Search for the cell housing the specified text and yield its (X, Y) center coordinate. 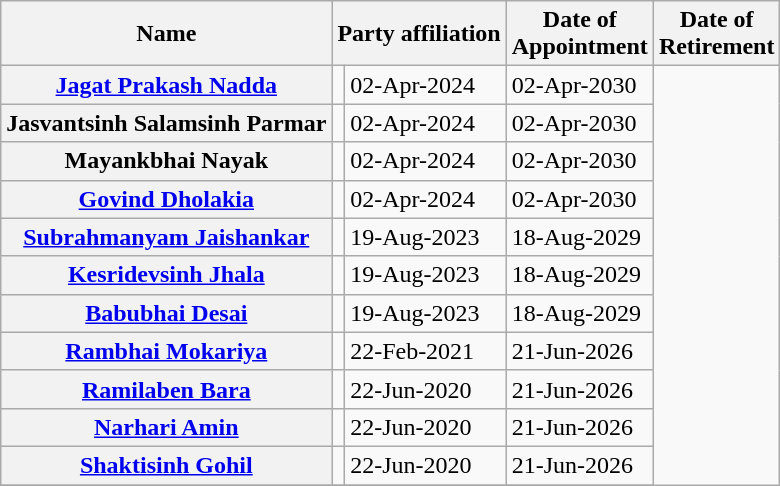
Narhari Amin (166, 427)
Name (166, 34)
Shaktisinh Gohil (166, 465)
Date of Retirement (716, 34)
Jasvantsinh Salamsinh Parmar (166, 123)
Subrahmanyam Jaishankar (166, 237)
Babubhai Desai (166, 313)
Kesridevsinh Jhala (166, 275)
Date of Appointment (580, 34)
22-Feb-2021 (426, 351)
Rambhai Mokariya (166, 351)
Ramilaben Bara (166, 389)
Party affiliation (419, 34)
Jagat Prakash Nadda (166, 85)
Govind Dholakia (166, 199)
Mayankbhai Nayak (166, 161)
